Locate the cell with the specified text and output its [x, y] center coordinate. 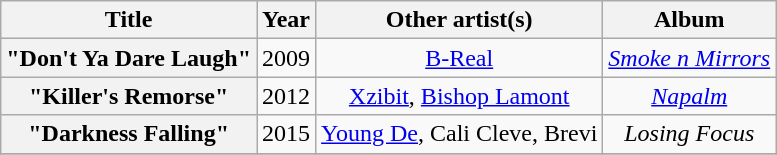
Title [129, 20]
"Don't Ya Dare Laugh" [129, 58]
2015 [286, 134]
2009 [286, 58]
Napalm [690, 96]
2012 [286, 96]
Losing Focus [690, 134]
Year [286, 20]
Other artist(s) [460, 20]
Young De, Cali Cleve, Brevi [460, 134]
Smoke n Mirrors [690, 58]
Xzibit, Bishop Lamont [460, 96]
B-Real [460, 58]
"Darkness Falling" [129, 134]
Album [690, 20]
"Killer's Remorse" [129, 96]
